Return (x, y) of the center of cell containing provided text 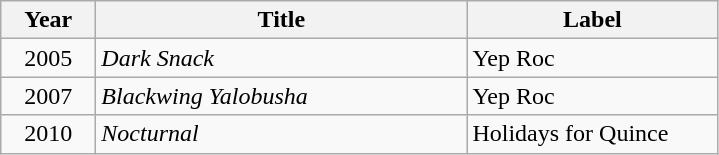
Nocturnal (282, 134)
Blackwing Yalobusha (282, 96)
Label (592, 20)
Holidays for Quince (592, 134)
Title (282, 20)
2007 (48, 96)
Year (48, 20)
2010 (48, 134)
2005 (48, 58)
Dark Snack (282, 58)
